Capture the cell that displays the provided text and extract its [X, Y] central coordinate. 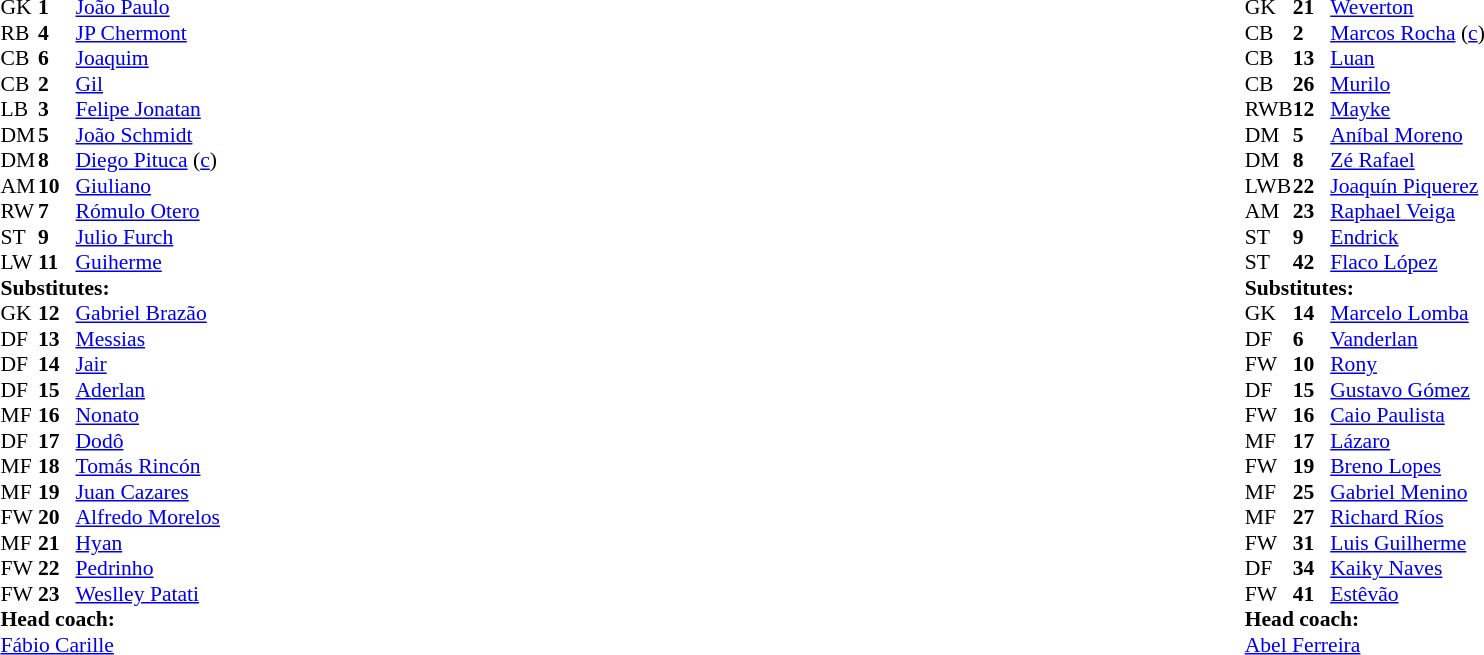
21 [57, 543]
18 [57, 467]
Juan Cazares [148, 492]
LW [19, 263]
31 [1312, 543]
Rómulo Otero [148, 211]
Aderlan [148, 390]
42 [1312, 263]
Dodô [148, 441]
4 [57, 33]
34 [1312, 569]
27 [1312, 517]
Weslley Patati [148, 594]
LWB [1269, 186]
20 [57, 517]
Gil [148, 84]
Gabriel Brazão [148, 313]
RB [19, 33]
RW [19, 211]
Giuliano [148, 186]
25 [1312, 492]
7 [57, 211]
Head coach: [110, 619]
3 [57, 109]
Substitutes: [110, 288]
Pedrinho [148, 569]
Nonato [148, 415]
João Schmidt [148, 135]
JP Chermont [148, 33]
Felipe Jonatan [148, 109]
11 [57, 263]
Diego Pituca (c) [148, 161]
Tomás Rincón [148, 467]
Joaquim [148, 59]
26 [1312, 84]
RWB [1269, 109]
Alfredo Morelos [148, 517]
41 [1312, 594]
LB [19, 109]
Messias [148, 339]
Julio Furch [148, 237]
Guiherme [148, 263]
Jair [148, 365]
Hyan [148, 543]
